Determine the [X, Y] coordinate at the center of the cell enclosing the given text.  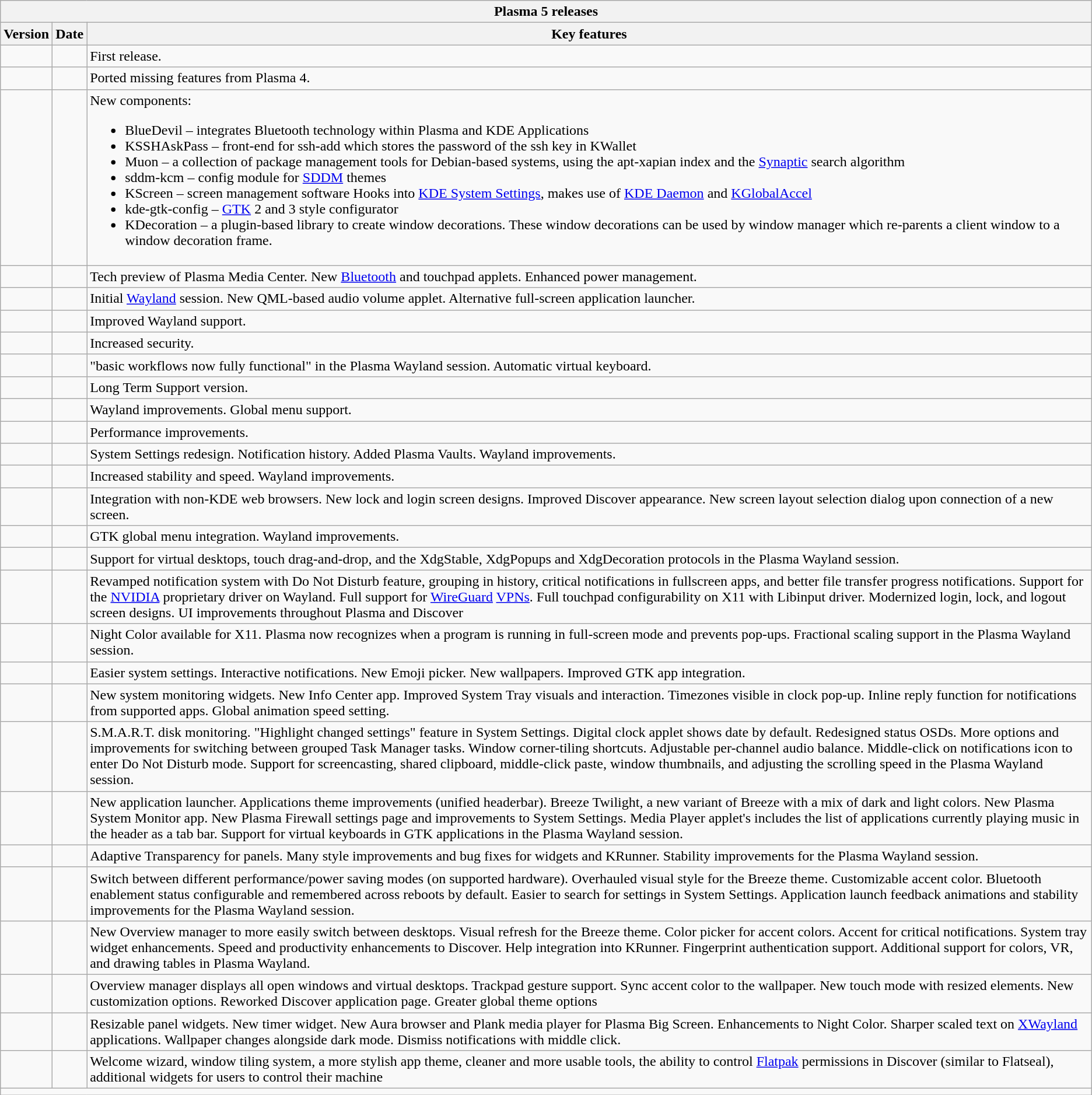
GTK global menu integration. Wayland improvements. [589, 537]
Ported missing features from Plasma 4. [589, 78]
Long Term Support version. [589, 387]
First release. [589, 56]
Increased stability and speed. Wayland improvements. [589, 477]
Improved Wayland support. [589, 321]
Performance improvements. [589, 432]
"basic workflows now fully functional" in the Plasma Wayland session. Automatic virtual keyboard. [589, 365]
Easier system settings. Interactive notifications. New Emoji picker. New wallpapers. Improved GTK app integration. [589, 673]
System Settings redesign. Notification history. Added Plasma Vaults. Wayland improvements. [589, 454]
Wayland improvements. Global menu support. [589, 410]
Initial Wayland session. New QML-based audio volume applet. Alternative full-screen application launcher. [589, 299]
Version [27, 34]
Increased security. [589, 343]
Plasma 5 releases [546, 12]
Key features [589, 34]
Date [70, 34]
Tech preview of Plasma Media Center. New Bluetooth and touchpad applets. Enhanced power management. [589, 277]
Support for virtual desktops, touch drag-and-drop, and the XdgStable, XdgPopups and XdgDecoration protocols in the Plasma Wayland session. [589, 559]
